Provide the (X, Y) coordinate of the cell's center where the given text is located.  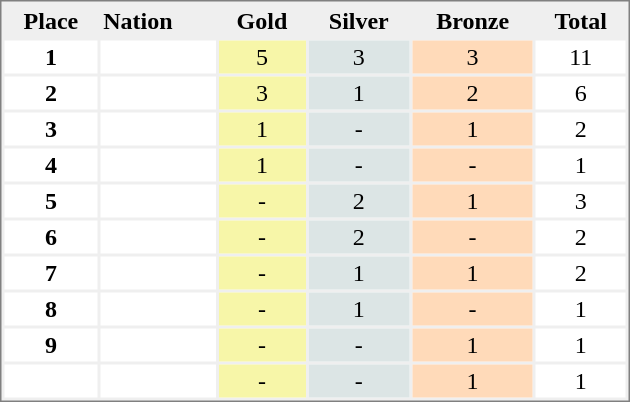
4 (50, 164)
Total (581, 20)
Bronze (472, 20)
Place (50, 20)
7 (50, 272)
Nation (158, 20)
9 (50, 344)
11 (581, 56)
Gold (262, 20)
Silver (358, 20)
8 (50, 308)
